For the text-containing cell, return its midpoint in (X, Y) coordinate format. 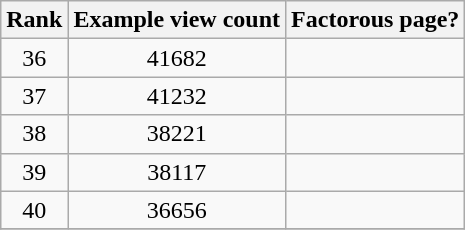
37 (34, 96)
Rank (34, 20)
36656 (177, 210)
41232 (177, 96)
41682 (177, 58)
38221 (177, 134)
38117 (177, 172)
Factorous page? (376, 20)
Example view count (177, 20)
39 (34, 172)
40 (34, 210)
38 (34, 134)
36 (34, 58)
